Output the (x, y) coordinate of the center of the cell containing the given text.  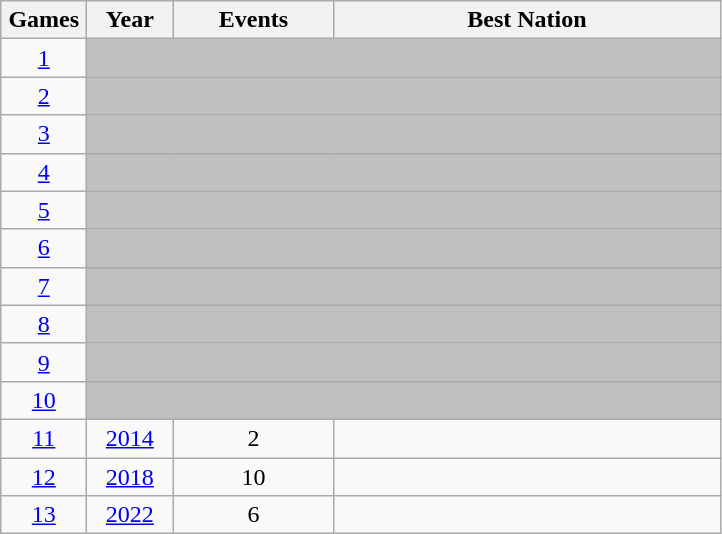
2018 (130, 477)
13 (44, 515)
5 (44, 210)
11 (44, 438)
Year (130, 20)
7 (44, 286)
Events (254, 20)
2014 (130, 438)
8 (44, 324)
9 (44, 362)
1 (44, 58)
12 (44, 477)
4 (44, 172)
2022 (130, 515)
Games (44, 20)
3 (44, 134)
Best Nation (527, 20)
